Return the (x, y) coordinate for the center point of the cell that contains the specified text.  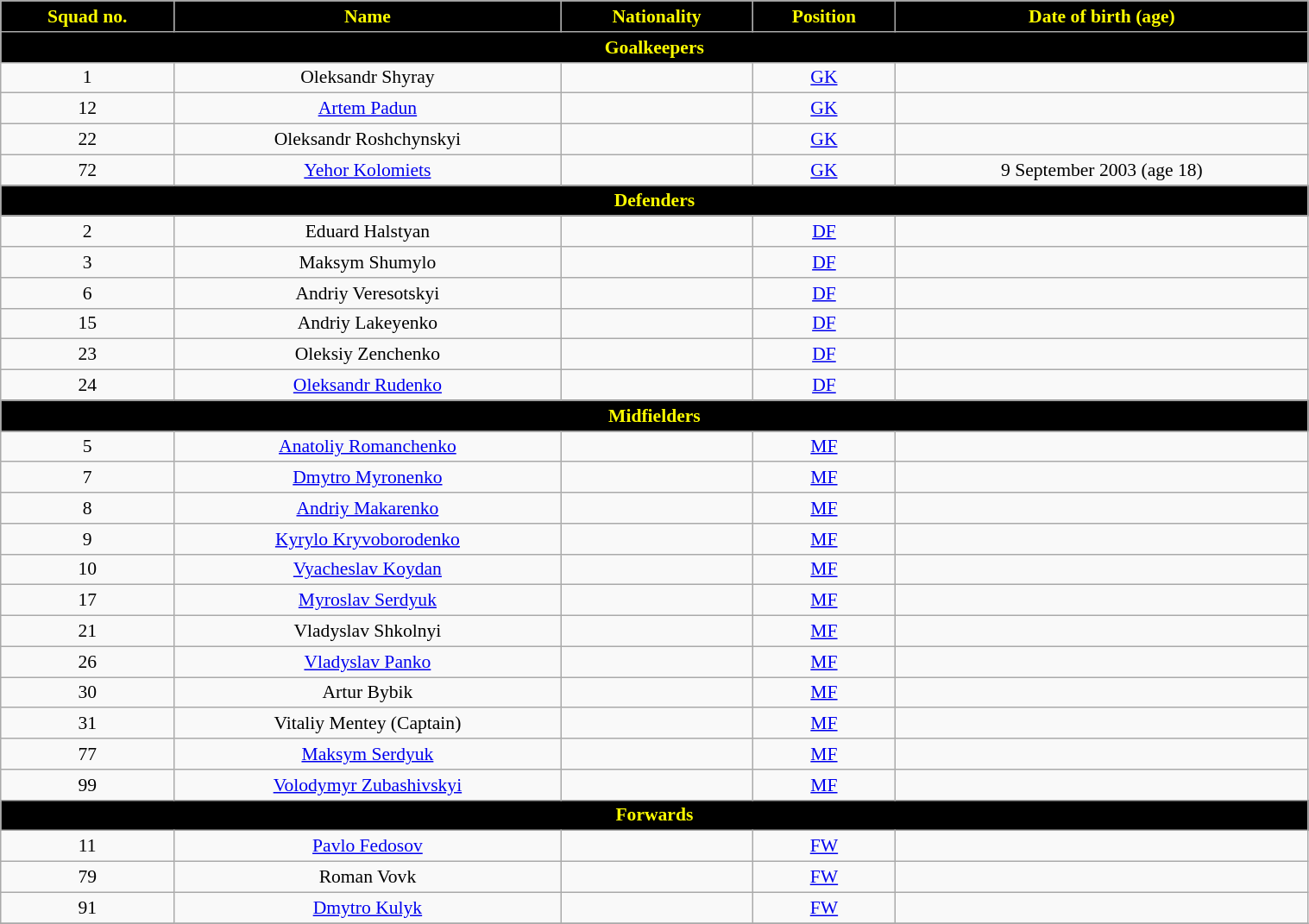
17 (88, 600)
Roman Vovk (368, 877)
91 (88, 908)
Pavlo Fedosov (368, 846)
22 (88, 140)
6 (88, 293)
9 (88, 539)
99 (88, 785)
Andriy Lakeyenko (368, 324)
Date of birth (age) (1102, 16)
Maksym Serdyuk (368, 754)
79 (88, 877)
Name (368, 16)
10 (88, 569)
9 September 2003 (age 18) (1102, 170)
Artem Padun (368, 109)
Oleksandr Roshchynskyi (368, 140)
11 (88, 846)
8 (88, 508)
Goalkeepers (654, 47)
12 (88, 109)
Oleksiy Zenchenko (368, 355)
21 (88, 632)
3 (88, 262)
Squad no. (88, 16)
Kyrylo Kryvoborodenko (368, 539)
31 (88, 724)
Position (824, 16)
5 (88, 447)
24 (88, 386)
Andriy Veresotskyi (368, 293)
Oleksandr Rudenko (368, 386)
Maksym Shumylo (368, 262)
1 (88, 78)
Nationality (657, 16)
72 (88, 170)
Dmytro Myronenko (368, 478)
26 (88, 662)
Eduard Halstyan (368, 232)
Myroslav Serdyuk (368, 600)
Artur Bybik (368, 693)
Volodymyr Zubashivskyi (368, 785)
Oleksandr Shyray (368, 78)
Defenders (654, 201)
23 (88, 355)
2 (88, 232)
Midfielders (654, 416)
Vitaliy Mentey (Captain) (368, 724)
Vladyslav Shkolnyi (368, 632)
Dmytro Kulyk (368, 908)
Yehor Kolomiets (368, 170)
Forwards (654, 815)
Andriy Makarenko (368, 508)
Vyacheslav Koydan (368, 569)
Anatoliy Romanchenko (368, 447)
15 (88, 324)
77 (88, 754)
7 (88, 478)
Vladyslav Panko (368, 662)
30 (88, 693)
